Extract the [X, Y] coordinate from the center of the cell holding the provided text.  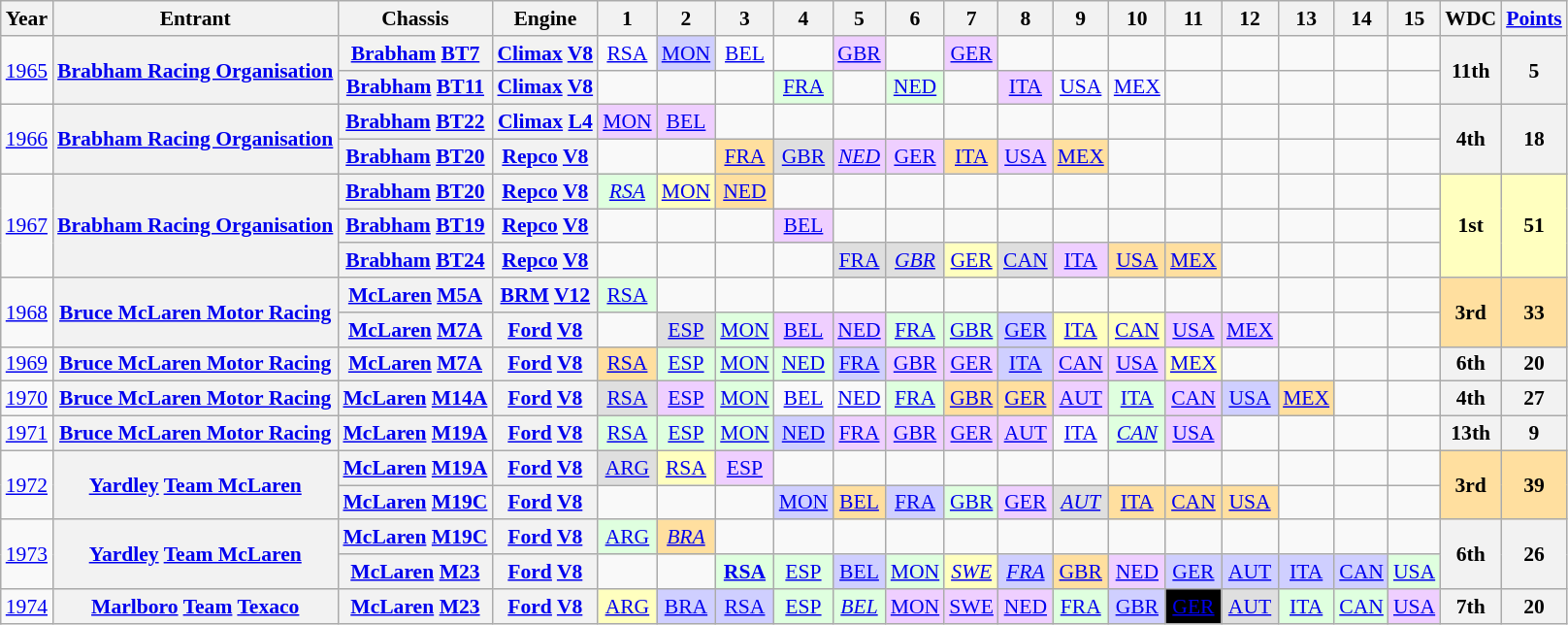
39 [1534, 485]
Climax L4 [545, 122]
7th [1471, 607]
Points [1534, 18]
Brabham BT19 [415, 226]
1973 [27, 555]
Marlboro Team Texaco [195, 607]
1970 [27, 399]
51 [1534, 225]
1969 [27, 364]
1967 [27, 225]
13th [1471, 434]
7 [971, 18]
8 [1026, 18]
4 [803, 18]
15 [1415, 18]
6 [916, 18]
Brabham BT11 [415, 87]
1972 [27, 485]
26 [1534, 555]
1968 [27, 312]
Brabham BT22 [415, 122]
1st [1471, 225]
11th [1471, 70]
Engine [545, 18]
3 [745, 18]
33 [1534, 312]
BRM V12 [545, 295]
McLaren M14A [415, 399]
11 [1193, 18]
Brabham BT7 [415, 53]
12 [1250, 18]
Brabham BT24 [415, 261]
1971 [27, 434]
1974 [27, 607]
Entrant [195, 18]
1966 [27, 140]
2 [687, 18]
Chassis [415, 18]
1965 [27, 70]
1 [627, 18]
McLaren M5A [415, 295]
WDC [1471, 18]
13 [1306, 18]
14 [1361, 18]
27 [1534, 399]
10 [1137, 18]
18 [1534, 140]
Year [27, 18]
